Detect which cell encompasses the target text, then output its [x, y] center coordinate. 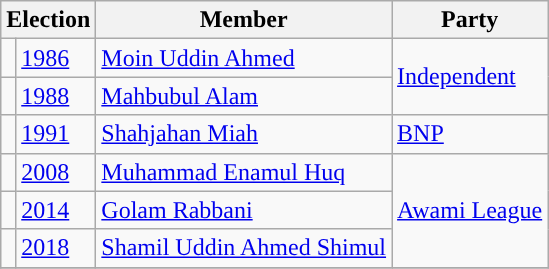
Mahbubul Alam [244, 96]
1991 [56, 134]
Awami League [470, 210]
Party [470, 20]
Moin Uddin Ahmed [244, 58]
Muhammad Enamul Huq [244, 172]
2018 [56, 248]
1988 [56, 96]
BNP [470, 134]
2014 [56, 210]
Golam Rabbani [244, 210]
Member [244, 20]
1986 [56, 58]
Shahjahan Miah [244, 134]
Independent [470, 77]
2008 [56, 172]
Election [48, 20]
Shamil Uddin Ahmed Shimul [244, 248]
